From the cell containing the given text, extract its center point as (x, y) coordinate. 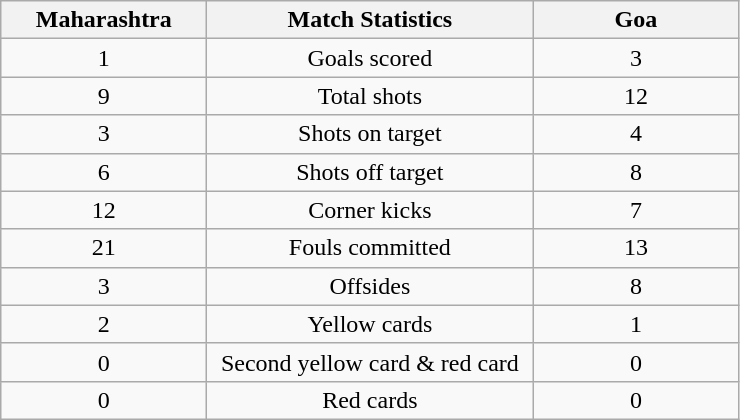
Second yellow card & red card (370, 362)
9 (104, 96)
Fouls committed (370, 248)
Match Statistics (370, 20)
6 (104, 172)
Yellow cards (370, 324)
4 (636, 134)
13 (636, 248)
Shots on target (370, 134)
Goals scored (370, 58)
Goa (636, 20)
21 (104, 248)
2 (104, 324)
Corner kicks (370, 210)
7 (636, 210)
Total shots (370, 96)
Shots off target (370, 172)
Red cards (370, 400)
Offsides (370, 286)
Maharashtra (104, 20)
